Scan for the cell matching the given text and deliver its (x, y) coordinate at center. 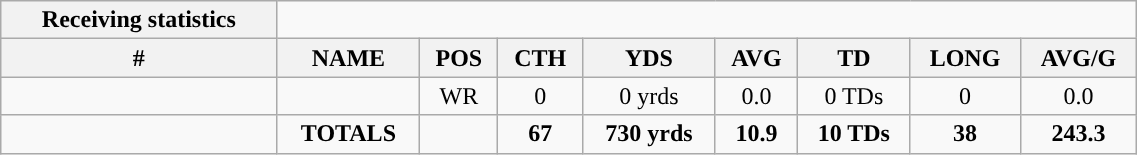
YDS (650, 58)
AVG (756, 58)
67 (540, 134)
0 TDs (854, 96)
# (139, 58)
AVG/G (1078, 58)
Receiving statistics (139, 20)
LONG (965, 58)
38 (965, 134)
10 TDs (854, 134)
WR (459, 96)
243.3 (1078, 134)
POS (459, 58)
TD (854, 58)
730 yrds (650, 134)
NAME (348, 58)
TOTALS (348, 134)
CTH (540, 58)
10.9 (756, 134)
0 yrds (650, 96)
